Extract the [x, y] coordinate from the center of the cell holding the provided text.  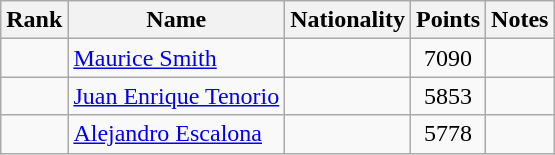
Points [448, 20]
5778 [448, 134]
Notes [520, 20]
Juan Enrique Tenorio [176, 96]
Rank [34, 20]
7090 [448, 58]
Maurice Smith [176, 58]
Name [176, 20]
Alejandro Escalona [176, 134]
5853 [448, 96]
Nationality [348, 20]
